Extract the (X, Y) coordinate from the center of the cell holding the provided text.  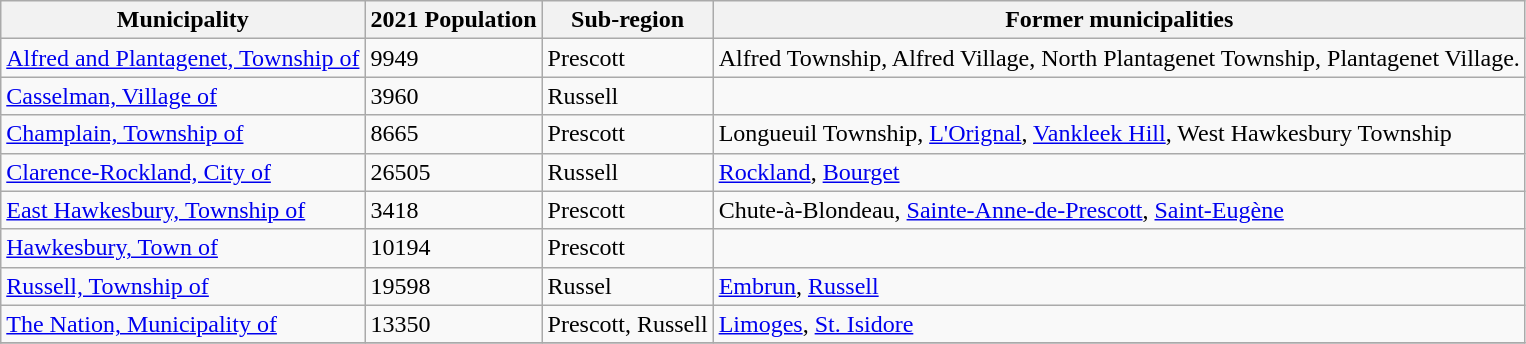
Alfred and Plantagenet, Township of (183, 58)
Former municipalities (1119, 20)
2021 Population (454, 20)
9949 (454, 58)
Rockland, Bourget (1119, 172)
Longueuil Township, L'Orignal, Vankleek Hill, West Hawkesbury Township (1119, 134)
Embrun, Russell (1119, 286)
Hawkesbury, Town of (183, 248)
3960 (454, 96)
The Nation, Municipality of (183, 324)
Prescott, Russell (628, 324)
Sub-region (628, 20)
Alfred Township, Alfred Village, North Plantagenet Township, Plantagenet Village. (1119, 58)
8665 (454, 134)
East Hawkesbury, Township of (183, 210)
Clarence-Rockland, City of (183, 172)
3418 (454, 210)
19598 (454, 286)
Russell, Township of (183, 286)
26505 (454, 172)
Champlain, Township of (183, 134)
10194 (454, 248)
Casselman, Village of (183, 96)
13350 (454, 324)
Chute-à-Blondeau, Sainte-Anne-de-Prescott, Saint-Eugène (1119, 210)
Municipality (183, 20)
Russel (628, 286)
Limoges, St. Isidore (1119, 324)
